From the cell containing the given text, extract its center point as (x, y) coordinate. 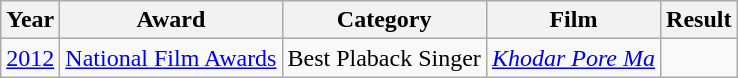
Award (171, 20)
National Film Awards (171, 58)
Best Plaback Singer (384, 58)
2012 (30, 58)
Category (384, 20)
Film (573, 20)
Khodar Pore Ma (573, 58)
Year (30, 20)
Result (699, 20)
